Capture the cell that displays the provided text and extract its (x, y) central coordinate. 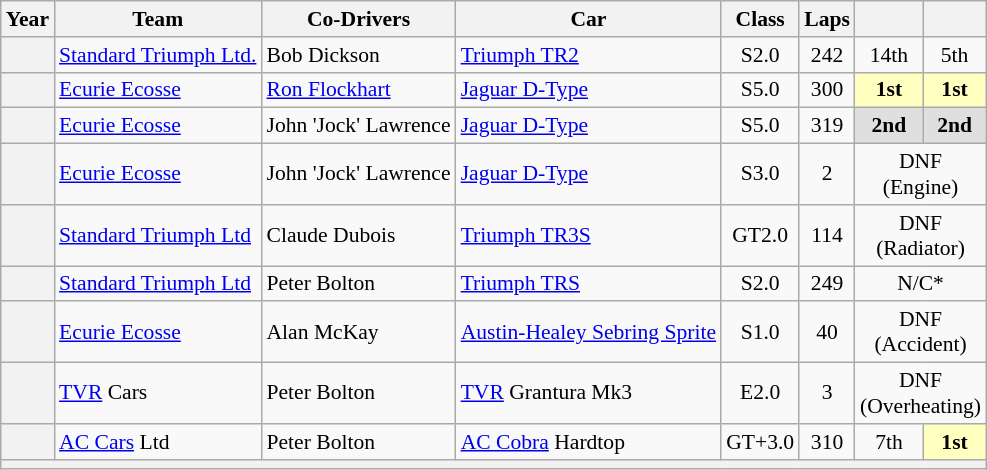
319 (827, 126)
2 (827, 174)
S3.0 (760, 174)
310 (827, 442)
GT2.0 (760, 236)
TVR Cars (158, 394)
Alan McKay (358, 332)
Claude Dubois (358, 236)
Austin-Healey Sebring Sprite (589, 332)
DNF(Radiator) (920, 236)
DNF(Engine) (920, 174)
Standard Triumph Ltd. (158, 55)
114 (827, 236)
Laps (827, 19)
249 (827, 284)
Ron Flockhart (358, 90)
Co-Drivers (358, 19)
3 (827, 394)
7th (889, 442)
DNF(Overheating) (920, 394)
14th (889, 55)
Year (28, 19)
AC Cars Ltd (158, 442)
E2.0 (760, 394)
N/C* (920, 284)
Team (158, 19)
AC Cobra Hardtop (589, 442)
S1.0 (760, 332)
Triumph TR3S (589, 236)
40 (827, 332)
Triumph TRS (589, 284)
Bob Dickson (358, 55)
GT+3.0 (760, 442)
242 (827, 55)
5th (954, 55)
DNF(Accident) (920, 332)
Class (760, 19)
TVR Grantura Mk3 (589, 394)
Car (589, 19)
300 (827, 90)
Triumph TR2 (589, 55)
